Locate the cell with the specified text and output its (X, Y) center coordinate. 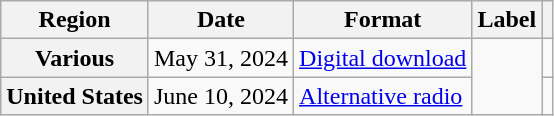
Date (220, 20)
Various (75, 58)
May 31, 2024 (220, 58)
Format (383, 20)
Label (507, 20)
Alternative radio (383, 96)
United States (75, 96)
Region (75, 20)
June 10, 2024 (220, 96)
Digital download (383, 58)
